Capture the cell that displays the provided text and extract its (x, y) central coordinate. 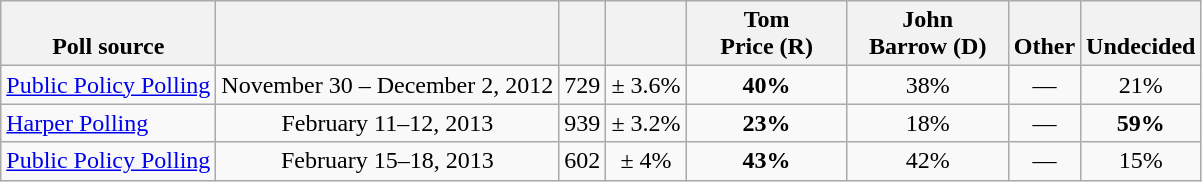
± 3.6% (646, 85)
18% (928, 123)
939 (582, 123)
Harper Polling (108, 123)
15% (1141, 161)
59% (1141, 123)
TomPrice (R) (766, 34)
JohnBarrow (D) (928, 34)
40% (766, 85)
23% (766, 123)
21% (1141, 85)
February 11–12, 2013 (388, 123)
729 (582, 85)
Poll source (108, 34)
42% (928, 161)
February 15–18, 2013 (388, 161)
Undecided (1141, 34)
602 (582, 161)
± 3.2% (646, 123)
November 30 – December 2, 2012 (388, 85)
Other (1044, 34)
± 4% (646, 161)
38% (928, 85)
43% (766, 161)
